Search for the cell housing the specified text and yield its [X, Y] center coordinate. 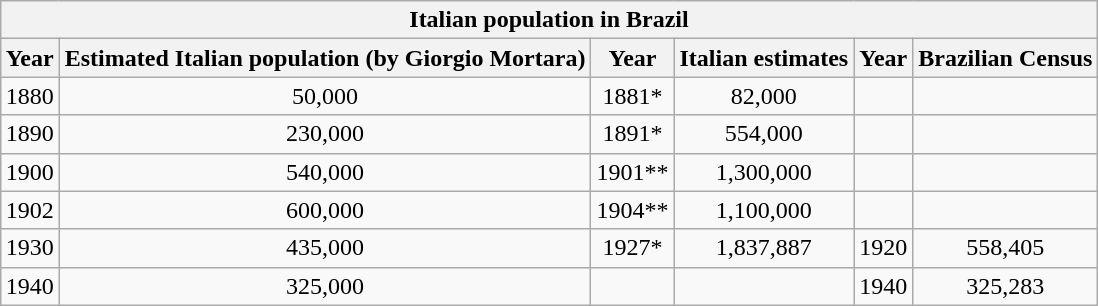
230,000 [325, 134]
1904** [632, 210]
1920 [884, 248]
82,000 [764, 96]
1901** [632, 172]
325,283 [1006, 286]
1880 [30, 96]
1927* [632, 248]
325,000 [325, 286]
Estimated Italian population (by Giorgio Mortara) [325, 58]
1890 [30, 134]
1930 [30, 248]
558,405 [1006, 248]
50,000 [325, 96]
435,000 [325, 248]
540,000 [325, 172]
600,000 [325, 210]
1891* [632, 134]
Italian population in Brazil [549, 20]
Brazilian Census [1006, 58]
1881* [632, 96]
1902 [30, 210]
1900 [30, 172]
1,100,000 [764, 210]
554,000 [764, 134]
Italian estimates [764, 58]
1,300,000 [764, 172]
1,837,887 [764, 248]
